Detect which cell encompasses the target text, then output its (X, Y) center coordinate. 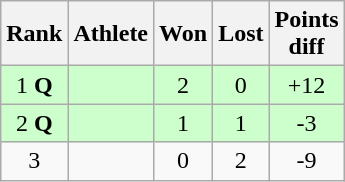
3 (34, 161)
-9 (306, 161)
Athlete (111, 34)
Won (184, 34)
1 Q (34, 85)
-3 (306, 123)
2 Q (34, 123)
Pointsdiff (306, 34)
Lost (241, 34)
+12 (306, 85)
Rank (34, 34)
